For the text-containing cell, return its midpoint in (X, Y) coordinate format. 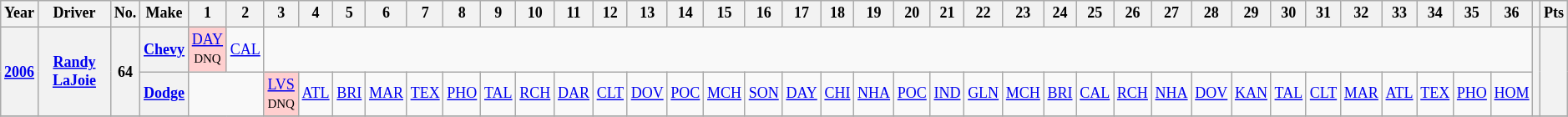
23 (1023, 13)
2006 (20, 72)
6 (387, 13)
Randy LaJoie (73, 72)
19 (874, 13)
32 (1361, 13)
14 (685, 13)
CHI (837, 94)
26 (1133, 13)
21 (947, 13)
2 (245, 13)
25 (1095, 13)
36 (1511, 13)
22 (984, 13)
24 (1060, 13)
17 (802, 13)
11 (574, 13)
28 (1211, 13)
Pts (1555, 13)
Make (164, 13)
No. (125, 13)
SON (763, 94)
3 (281, 13)
DAY (802, 94)
Year (20, 13)
Dodge (164, 94)
34 (1435, 13)
15 (725, 13)
30 (1288, 13)
33 (1399, 13)
27 (1171, 13)
20 (912, 13)
7 (425, 13)
DAYDNQ (207, 49)
IND (947, 94)
16 (763, 13)
35 (1473, 13)
9 (498, 13)
64 (125, 72)
Driver (73, 13)
KAN (1252, 94)
1 (207, 13)
31 (1323, 13)
12 (609, 13)
8 (463, 13)
4 (316, 13)
Chevy (164, 49)
18 (837, 13)
29 (1252, 13)
DAR (574, 94)
HOM (1511, 94)
13 (647, 13)
10 (535, 13)
5 (349, 13)
LVSDNQ (281, 94)
GLN (984, 94)
